Return the [X, Y] coordinate for the center point of the cell that contains the specified text.  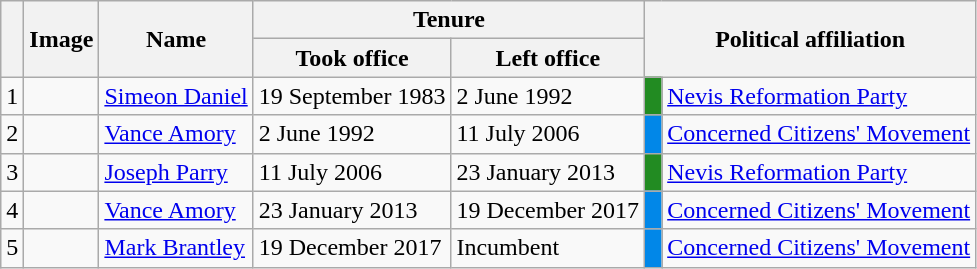
Image [62, 39]
Simeon Daniel [176, 96]
Tenure [448, 20]
Took office [352, 58]
5 [12, 248]
Name [176, 39]
Incumbent [548, 248]
2 [12, 134]
4 [12, 210]
1 [12, 96]
Political affiliation [810, 39]
Mark Brantley [176, 248]
Left office [548, 58]
Joseph Parry [176, 172]
3 [12, 172]
19 September 1983 [352, 96]
